Locate the cell with the specified text and output its [x, y] center coordinate. 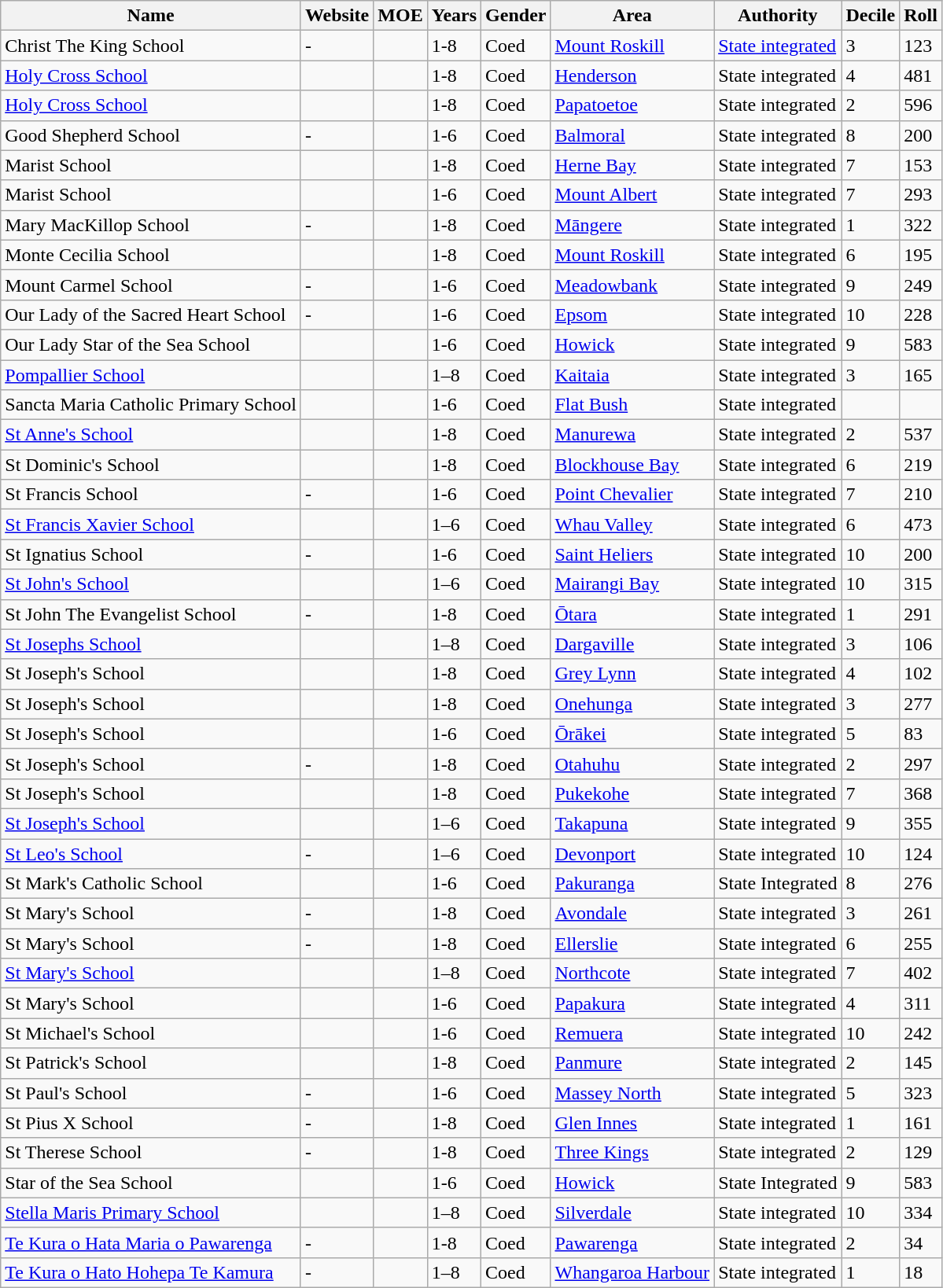
Te Kura o Hato Hohepa Te Kamura [151, 1272]
Manurewa [632, 435]
Stella Maris Primary School [151, 1213]
83 [921, 734]
Papatoetoe [632, 105]
Otahuhu [632, 764]
106 [921, 644]
Blockhouse Bay [632, 465]
Christ The King School [151, 46]
Pawarenga [632, 1242]
153 [921, 165]
219 [921, 465]
Name [151, 16]
322 [921, 225]
293 [921, 195]
Glen Innes [632, 1123]
Good Shepherd School [151, 135]
St Patrick's School [151, 1063]
Balmoral [632, 135]
Three Kings [632, 1153]
St Francis Xavier School [151, 524]
St John's School [151, 584]
276 [921, 884]
165 [921, 375]
Mount Carmel School [151, 285]
St Francis School [151, 495]
St Mark's Catholic School [151, 884]
Years [454, 16]
Whau Valley [632, 524]
St Leo's School [151, 853]
St John The Evangelist School [151, 614]
Northcote [632, 973]
255 [921, 944]
210 [921, 495]
Mount Albert [632, 195]
Ōtara [632, 614]
124 [921, 853]
596 [921, 105]
St Pius X School [151, 1123]
Papakura [632, 1003]
Te Kura o Hata Maria o Pawarenga [151, 1242]
334 [921, 1213]
Pakuranga [632, 884]
Authority [778, 16]
145 [921, 1063]
Remuera [632, 1033]
Onehunga [632, 704]
228 [921, 315]
St Dominic's School [151, 465]
Avondale [632, 914]
St Paul's School [151, 1093]
Star of the Sea School [151, 1183]
323 [921, 1093]
195 [921, 255]
249 [921, 285]
Point Chevalier [632, 495]
Flat Bush [632, 405]
Herne Bay [632, 165]
Monte Cecilia School [151, 255]
Meadowbank [632, 285]
Massey North [632, 1093]
473 [921, 524]
291 [921, 614]
402 [921, 973]
Takapuna [632, 823]
Mary MacKillop School [151, 225]
St Michael's School [151, 1033]
161 [921, 1123]
368 [921, 793]
St Ignatius School [151, 554]
Roll [921, 16]
MOE [400, 16]
Devonport [632, 853]
St Therese School [151, 1153]
Website [337, 16]
355 [921, 823]
Māngere [632, 225]
Gender [516, 16]
Ōrākei [632, 734]
Epsom [632, 315]
Silverdale [632, 1213]
102 [921, 674]
Whangaroa Harbour [632, 1272]
Grey Lynn [632, 674]
Dargaville [632, 644]
277 [921, 704]
18 [921, 1272]
Pukekohe [632, 793]
481 [921, 75]
St Anne's School [151, 435]
34 [921, 1242]
Mairangi Bay [632, 584]
St Josephs School [151, 644]
Our Lady of the Sacred Heart School [151, 315]
261 [921, 914]
311 [921, 1003]
Our Lady Star of the Sea School [151, 344]
242 [921, 1033]
Ellerslie [632, 944]
537 [921, 435]
Sancta Maria Catholic Primary School [151, 405]
123 [921, 46]
Decile [871, 16]
Saint Heliers [632, 554]
Kaitaia [632, 375]
297 [921, 764]
Pompallier School [151, 375]
315 [921, 584]
Area [632, 16]
Panmure [632, 1063]
129 [921, 1153]
Henderson [632, 75]
